From the cell containing the given text, extract its center point as (X, Y) coordinate. 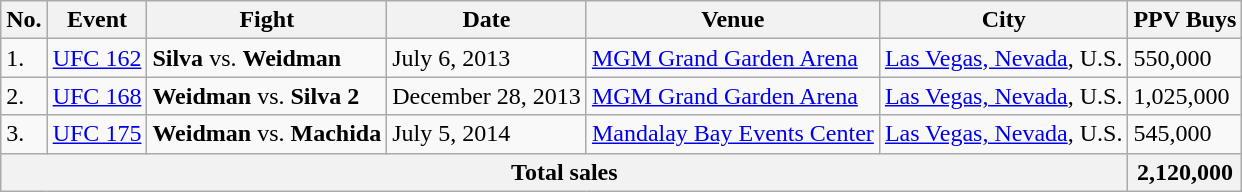
UFC 168 (97, 96)
Total sales (564, 172)
2. (24, 96)
July 6, 2013 (487, 58)
550,000 (1185, 58)
December 28, 2013 (487, 96)
2,120,000 (1185, 172)
Venue (732, 20)
PPV Buys (1185, 20)
Date (487, 20)
July 5, 2014 (487, 134)
Event (97, 20)
No. (24, 20)
Weidman vs. Machida (267, 134)
Weidman vs. Silva 2 (267, 96)
Mandalay Bay Events Center (732, 134)
Silva vs. Weidman (267, 58)
1,025,000 (1185, 96)
545,000 (1185, 134)
UFC 162 (97, 58)
1. (24, 58)
Fight (267, 20)
3. (24, 134)
UFC 175 (97, 134)
City (1004, 20)
